Provide the (X, Y) coordinate of the cell's center where the given text is located.  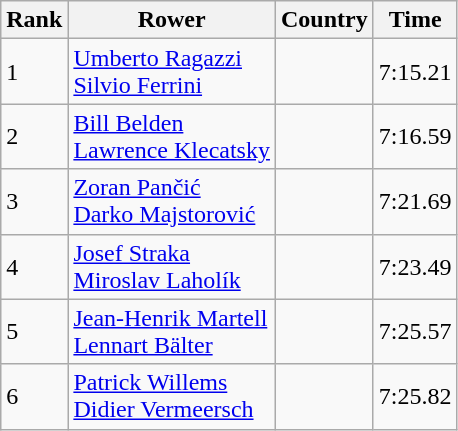
Zoran PančićDarko Majstorović (172, 202)
3 (34, 202)
Country (324, 20)
Umberto RagazziSilvio Ferrini (172, 72)
7:21.69 (415, 202)
6 (34, 396)
7:16.59 (415, 136)
1 (34, 72)
7:15.21 (415, 72)
2 (34, 136)
5 (34, 332)
Rank (34, 20)
7:25.82 (415, 396)
7:23.49 (415, 266)
Time (415, 20)
Josef StrakaMiroslav Laholík (172, 266)
Rower (172, 20)
4 (34, 266)
Patrick WillemsDidier Vermeersch (172, 396)
Jean-Henrik MartellLennart Bälter (172, 332)
Bill BeldenLawrence Klecatsky (172, 136)
7:25.57 (415, 332)
